Find where the given text appears and provide that cell's center as (x, y) coordinate. 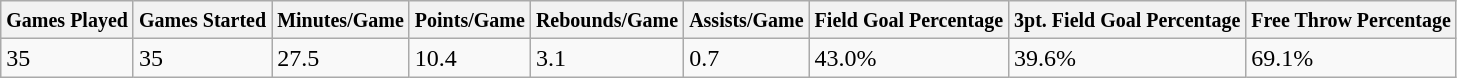
27.5 (341, 58)
0.7 (746, 58)
Assists/Game (746, 20)
10.4 (470, 58)
43.0% (908, 58)
Free Throw Percentage (1352, 20)
39.6% (1128, 58)
Field Goal Percentage (908, 20)
Minutes/Game (341, 20)
Games Started (202, 20)
69.1% (1352, 58)
Games Played (68, 20)
3.1 (606, 58)
Rebounds/Game (606, 20)
Points/Game (470, 20)
3pt. Field Goal Percentage (1128, 20)
